For the text-containing cell, return its midpoint in (x, y) coordinate format. 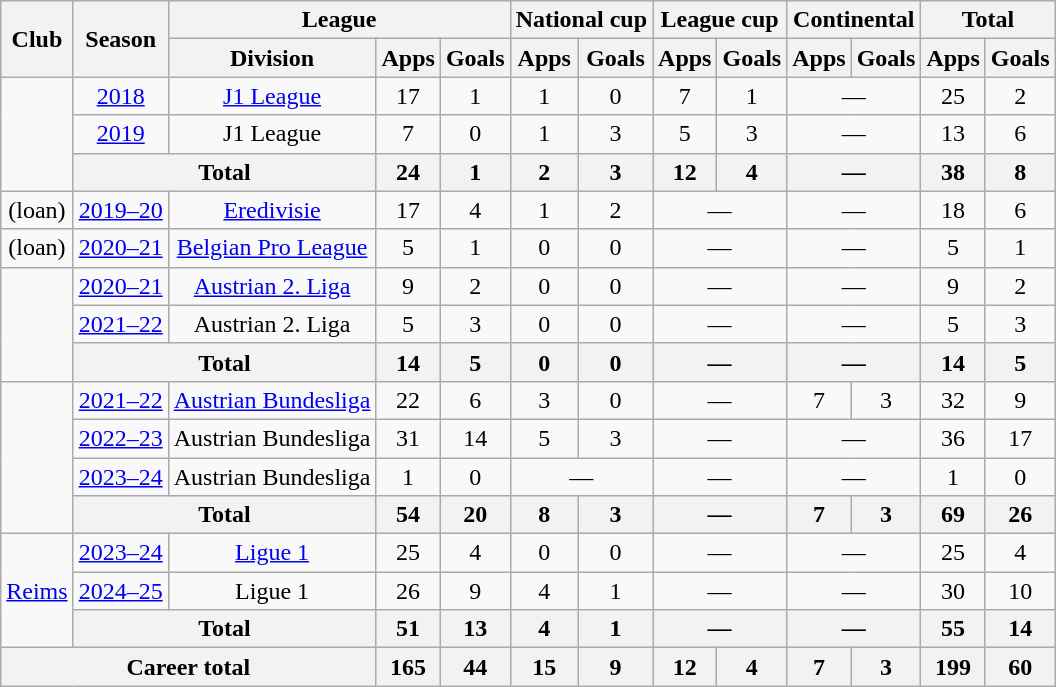
24 (408, 172)
38 (953, 172)
60 (1020, 667)
Reims (37, 591)
Belgian Pro League (272, 248)
2022–23 (120, 438)
22 (408, 400)
National cup (581, 20)
2024–25 (120, 591)
Career total (188, 667)
League cup (720, 20)
31 (408, 438)
55 (953, 629)
2018 (120, 96)
44 (475, 667)
54 (408, 515)
2019 (120, 134)
69 (953, 515)
199 (953, 667)
2019–20 (120, 210)
League (339, 20)
165 (408, 667)
18 (953, 210)
36 (953, 438)
Club (37, 39)
10 (1020, 591)
Continental (854, 20)
20 (475, 515)
15 (544, 667)
51 (408, 629)
Division (272, 58)
32 (953, 400)
30 (953, 591)
Season (120, 39)
Eredivisie (272, 210)
